Search for the cell housing the specified text and yield its (x, y) center coordinate. 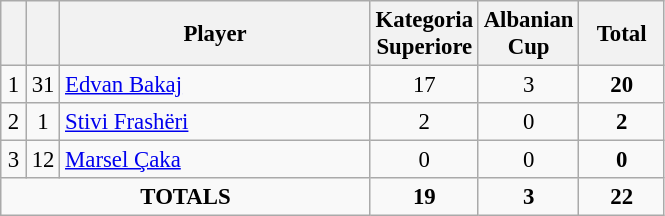
Marsel Çaka (216, 160)
Kategoria Superiore (424, 34)
Stivi Frashëri (216, 122)
Total (622, 34)
Player (216, 34)
31 (42, 85)
TOTALS (186, 197)
Albanian Cup (528, 34)
12 (42, 160)
22 (622, 197)
20 (622, 85)
19 (424, 197)
Edvan Bakaj (216, 85)
17 (424, 85)
